For the text-containing cell, return its midpoint in (X, Y) coordinate format. 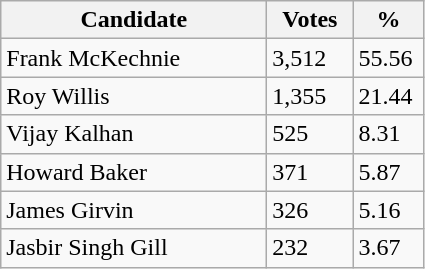
232 (310, 248)
525 (310, 134)
Votes (310, 20)
1,355 (310, 96)
3.67 (388, 248)
371 (310, 172)
Vijay Kalhan (134, 134)
Frank McKechnie (134, 58)
21.44 (388, 96)
3,512 (310, 58)
326 (310, 210)
5.87 (388, 172)
5.16 (388, 210)
Howard Baker (134, 172)
Candidate (134, 20)
8.31 (388, 134)
Roy Willis (134, 96)
Jasbir Singh Gill (134, 248)
James Girvin (134, 210)
% (388, 20)
55.56 (388, 58)
